Identify which cell holds the provided text, then report its (x, y) central coordinate. 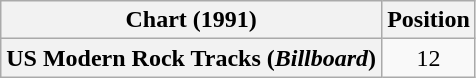
Position (429, 20)
12 (429, 58)
Chart (1991) (192, 20)
US Modern Rock Tracks (Billboard) (192, 58)
